Find where the given text appears and provide that cell's center as [X, Y] coordinate. 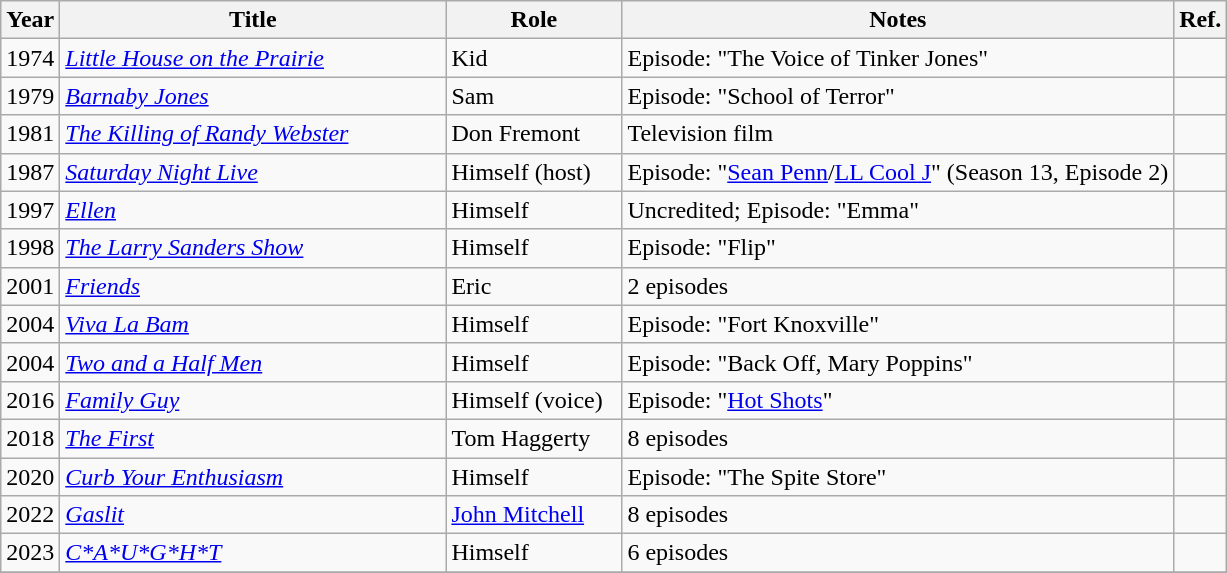
Role [534, 20]
Episode: "School of Terror" [898, 96]
John Mitchell [534, 515]
Two and a Half Men [253, 362]
Episode: "The Voice of Tinker Jones" [898, 58]
1974 [30, 58]
Episode: "Sean Penn/LL Cool J" (Season 13, Episode 2) [898, 172]
Episode: "Fort Knoxville" [898, 324]
1979 [30, 96]
Barnaby Jones [253, 96]
2 episodes [898, 286]
Uncredited; Episode: "Emma" [898, 210]
2022 [30, 515]
Episode: "Hot Shots" [898, 400]
Notes [898, 20]
Television film [898, 134]
Viva La Bam [253, 324]
2016 [30, 400]
2023 [30, 553]
The Killing of Randy Webster [253, 134]
2018 [30, 438]
Don Fremont [534, 134]
Title [253, 20]
Himself (voice) [534, 400]
Episode: "The Spite Store" [898, 477]
1987 [30, 172]
Eric [534, 286]
Ellen [253, 210]
Saturday Night Live [253, 172]
Tom Haggerty [534, 438]
The First [253, 438]
Family Guy [253, 400]
Curb Your Enthusiasm [253, 477]
Gaslit [253, 515]
Year [30, 20]
2020 [30, 477]
Sam [534, 96]
The Larry Sanders Show [253, 248]
Little House on the Prairie [253, 58]
1998 [30, 248]
2001 [30, 286]
1981 [30, 134]
Episode: "Flip" [898, 248]
1997 [30, 210]
Episode: "Back Off, Mary Poppins" [898, 362]
Himself (host) [534, 172]
C*A*U*G*H*T [253, 553]
6 episodes [898, 553]
Friends [253, 286]
Kid [534, 58]
Ref. [1200, 20]
